Return the [x, y] coordinate for the center point of the cell that contains the specified text.  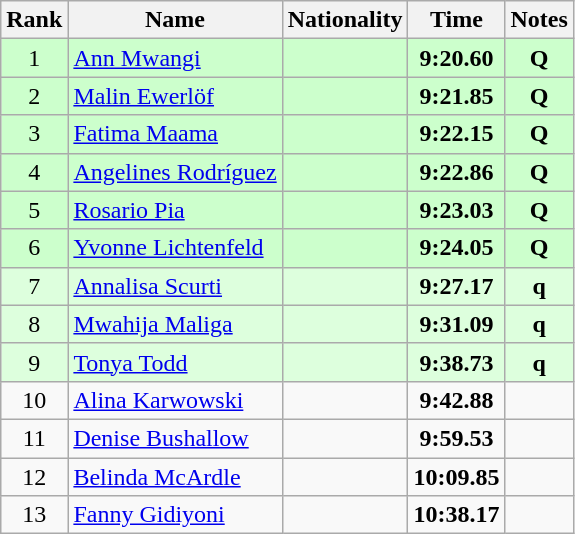
Notes [539, 20]
9:23.03 [456, 210]
Malin Ewerlöf [175, 96]
10 [34, 400]
13 [34, 515]
Fatima Maama [175, 134]
8 [34, 324]
Name [175, 20]
9:38.73 [456, 362]
9:21.85 [456, 96]
10:09.85 [456, 477]
Fanny Gidiyoni [175, 515]
Time [456, 20]
9:22.15 [456, 134]
Nationality [345, 20]
9:31.09 [456, 324]
9:42.88 [456, 400]
11 [34, 438]
4 [34, 172]
6 [34, 248]
Annalisa Scurti [175, 286]
Alina Karwowski [175, 400]
9 [34, 362]
12 [34, 477]
Rank [34, 20]
Denise Bushallow [175, 438]
Belinda McArdle [175, 477]
9:24.05 [456, 248]
10:38.17 [456, 515]
Ann Mwangi [175, 58]
Mwahija Maliga [175, 324]
Rosario Pia [175, 210]
7 [34, 286]
5 [34, 210]
9:27.17 [456, 286]
9:22.86 [456, 172]
1 [34, 58]
9:59.53 [456, 438]
Angelines Rodríguez [175, 172]
9:20.60 [456, 58]
3 [34, 134]
Yvonne Lichtenfeld [175, 248]
2 [34, 96]
Tonya Todd [175, 362]
